From the cell containing the given text, extract its center point as (x, y) coordinate. 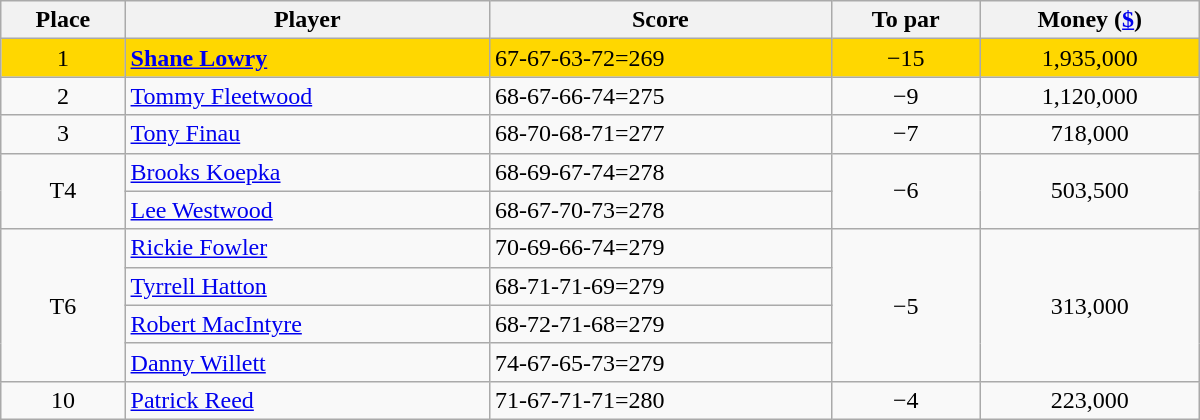
71-67-71-71=280 (661, 400)
3 (63, 134)
Tony Finau (308, 134)
Patrick Reed (308, 400)
223,000 (1090, 400)
Rickie Fowler (308, 248)
Lee Westwood (308, 210)
Danny Willett (308, 362)
To par (906, 20)
Robert MacIntyre (308, 324)
−6 (906, 191)
T4 (63, 191)
68-71-71-69=279 (661, 286)
68-69-67-74=278 (661, 172)
70-69-66-74=279 (661, 248)
−7 (906, 134)
68-67-66-74=275 (661, 96)
Score (661, 20)
68-67-70-73=278 (661, 210)
67-67-63-72=269 (661, 58)
74-67-65-73=279 (661, 362)
Brooks Koepka (308, 172)
68-70-68-71=277 (661, 134)
1,120,000 (1090, 96)
−5 (906, 305)
1 (63, 58)
T6 (63, 305)
503,500 (1090, 191)
−15 (906, 58)
Tyrrell Hatton (308, 286)
68-72-71-68=279 (661, 324)
−4 (906, 400)
−9 (906, 96)
Place (63, 20)
2 (63, 96)
1,935,000 (1090, 58)
Money ($) (1090, 20)
Tommy Fleetwood (308, 96)
313,000 (1090, 305)
Player (308, 20)
10 (63, 400)
Shane Lowry (308, 58)
718,000 (1090, 134)
